From the cell containing the given text, extract its center point as [X, Y] coordinate. 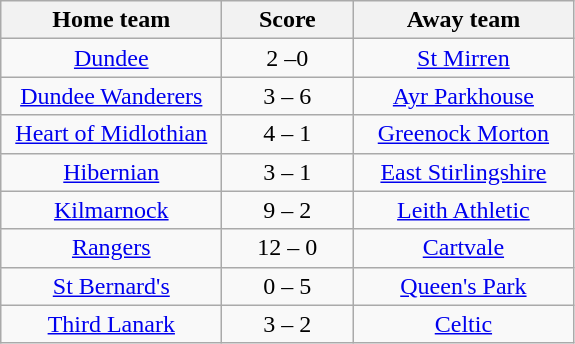
Third Lanark [112, 324]
Hibernian [112, 172]
Home team [112, 20]
3 – 2 [288, 324]
St Mirren [464, 58]
Dundee Wanderers [112, 96]
Score [288, 20]
Queen's Park [464, 286]
Ayr Parkhouse [464, 96]
0 – 5 [288, 286]
2 –0 [288, 58]
9 – 2 [288, 210]
St Bernard's [112, 286]
3 – 1 [288, 172]
Cartvale [464, 248]
Dundee [112, 58]
3 – 6 [288, 96]
Greenock Morton [464, 134]
Rangers [112, 248]
Kilmarnock [112, 210]
East Stirlingshire [464, 172]
Leith Athletic [464, 210]
Away team [464, 20]
Heart of Midlothian [112, 134]
4 – 1 [288, 134]
12 – 0 [288, 248]
Celtic [464, 324]
